Pinpoint the cell where the given text exists, returning its (X, Y) midpoint coordinate. 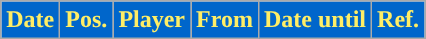
From (225, 20)
Date until (314, 20)
Pos. (86, 20)
Player (152, 20)
Ref. (398, 20)
Date (30, 20)
